For the text-containing cell, return its midpoint in (X, Y) coordinate format. 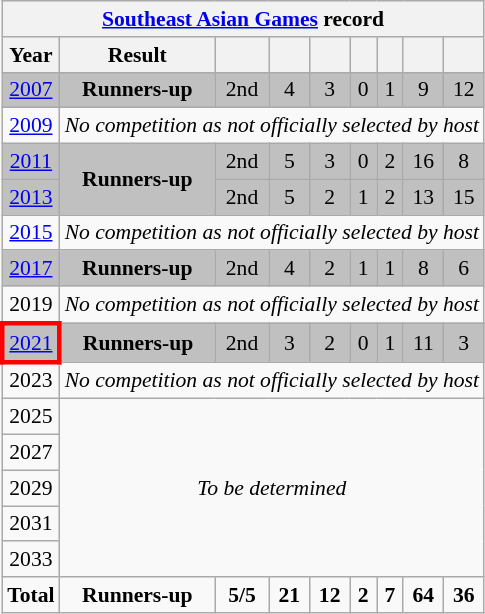
6 (464, 269)
2013 (30, 197)
2009 (30, 126)
To be determined (272, 488)
2019 (30, 304)
7 (390, 595)
36 (464, 595)
11 (423, 342)
Year (30, 55)
64 (423, 595)
Result (138, 55)
Southeast Asian Games record (243, 19)
2029 (30, 488)
2021 (30, 342)
5/5 (242, 595)
2017 (30, 269)
21 (289, 595)
2025 (30, 417)
2031 (30, 524)
15 (464, 197)
2033 (30, 560)
13 (423, 197)
16 (423, 162)
2027 (30, 453)
9 (423, 90)
2007 (30, 90)
2023 (30, 380)
2015 (30, 233)
Total (30, 595)
2011 (30, 162)
